Identify which cell holds the provided text, then report its [X, Y] central coordinate. 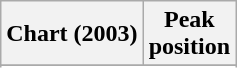
Chart (2003) [72, 34]
Peakposition [189, 34]
